Locate the cell with the specified text and output its [x, y] center coordinate. 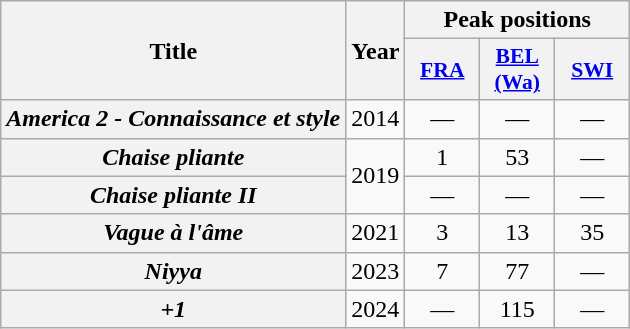
Title [174, 50]
77 [518, 271]
Chaise pliante [174, 157]
Year [376, 50]
2021 [376, 233]
115 [518, 309]
+1 [174, 309]
53 [518, 157]
Vague à l'âme [174, 233]
1 [442, 157]
2014 [376, 119]
13 [518, 233]
Niyya [174, 271]
Peak positions [518, 20]
35 [592, 233]
2019 [376, 176]
FRA [442, 70]
America 2 - Connaissance et style [174, 119]
3 [442, 233]
2024 [376, 309]
2023 [376, 271]
BEL (Wa) [518, 70]
Chaise pliante II [174, 195]
SWI [592, 70]
7 [442, 271]
